Capture the cell that displays the provided text and extract its (X, Y) central coordinate. 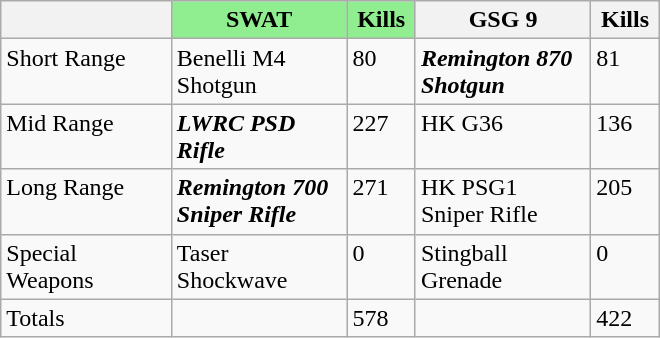
136 (625, 136)
Mid Range (86, 136)
271 (381, 202)
80 (381, 72)
422 (625, 318)
Totals (86, 318)
Remington 700 Sniper Rifle (259, 202)
Long Range (86, 202)
HK PSG1 Sniper Rifle (502, 202)
Taser Shockwave (259, 266)
81 (625, 72)
GSG 9 (502, 20)
LWRC PSD Rifle (259, 136)
Remington 870 Shotgun (502, 72)
HK G36 (502, 136)
Short Range (86, 72)
Stingball Grenade (502, 266)
SWAT (259, 20)
227 (381, 136)
578 (381, 318)
Benelli M4 Shotgun (259, 72)
205 (625, 202)
Special Weapons (86, 266)
